Detect which cell encompasses the target text, then output its (x, y) center coordinate. 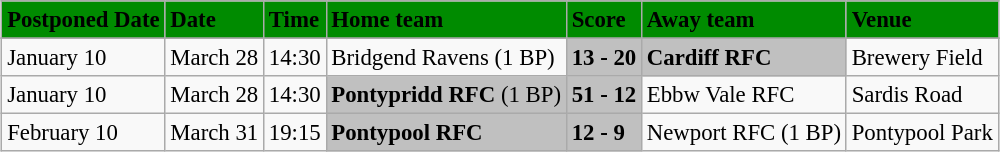
Sardis Road (922, 95)
Brewery Field (922, 57)
51 - 12 (604, 95)
Pontypool Park (922, 133)
12 - 9 (604, 133)
Newport RFC (1 BP) (744, 133)
Bridgend Ravens (1 BP) (446, 57)
Date (214, 20)
Away team (744, 20)
19:15 (294, 133)
Pontypool RFC (446, 133)
March 31 (214, 133)
Postponed Date (84, 20)
Pontypridd RFC (1 BP) (446, 95)
February 10 (84, 133)
13 - 20 (604, 57)
Score (604, 20)
Time (294, 20)
Home team (446, 20)
Venue (922, 20)
Ebbw Vale RFC (744, 95)
Cardiff RFC (744, 57)
